Return the (X, Y) coordinate for the center point of the cell that contains the specified text.  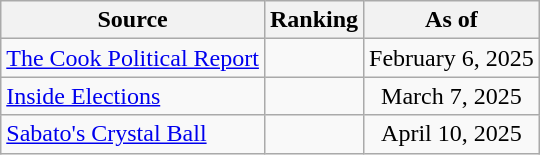
Sabato's Crystal Ball (133, 134)
February 6, 2025 (452, 58)
Source (133, 20)
April 10, 2025 (452, 134)
March 7, 2025 (452, 96)
Inside Elections (133, 96)
The Cook Political Report (133, 58)
Ranking (314, 20)
As of (452, 20)
